Identify which cell holds the provided text, then report its (X, Y) central coordinate. 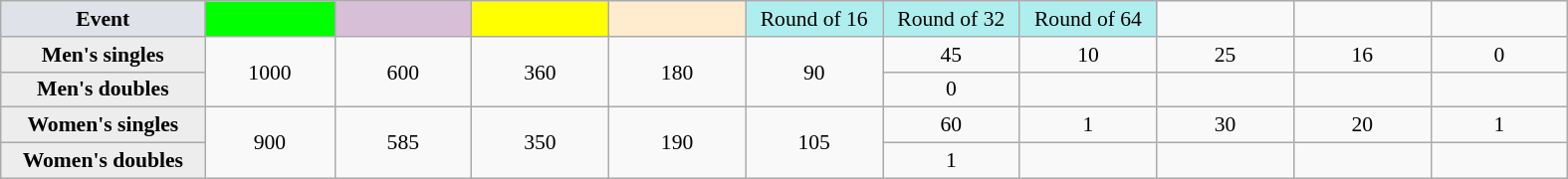
Women's doubles (104, 161)
60 (951, 125)
20 (1362, 125)
Men's doubles (104, 89)
10 (1088, 55)
16 (1362, 55)
585 (403, 143)
Round of 16 (814, 19)
900 (270, 143)
Women's singles (104, 125)
350 (541, 143)
30 (1226, 125)
1000 (270, 72)
Men's singles (104, 55)
600 (403, 72)
Round of 32 (951, 19)
Event (104, 19)
Round of 64 (1088, 19)
190 (677, 143)
360 (541, 72)
90 (814, 72)
180 (677, 72)
25 (1226, 55)
105 (814, 143)
45 (951, 55)
